Search for the cell housing the specified text and yield its [x, y] center coordinate. 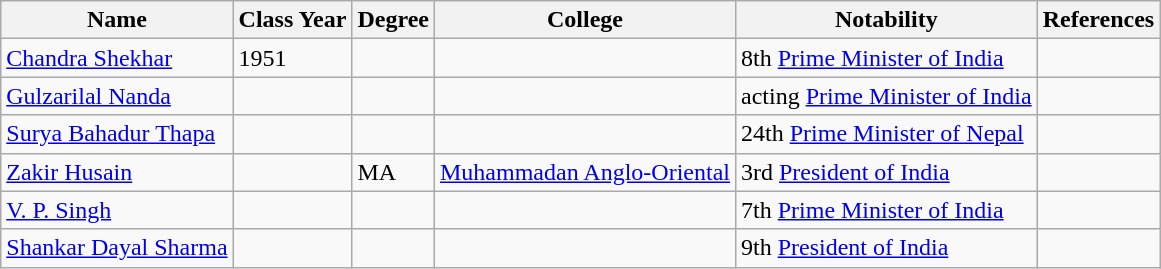
Name [117, 20]
acting Prime Minister of India [886, 96]
7th Prime Minister of India [886, 210]
8th Prime Minister of India [886, 58]
College [584, 20]
Degree [394, 20]
Class Year [292, 20]
Surya Bahadur Thapa [117, 134]
Zakir Husain [117, 172]
Muhammadan Anglo-Oriental [584, 172]
Shankar Dayal Sharma [117, 248]
Chandra Shekhar [117, 58]
V. P. Singh [117, 210]
9th President of India [886, 248]
Gulzarilal Nanda [117, 96]
Notability [886, 20]
3rd President of India [886, 172]
MA [394, 172]
References [1098, 20]
1951 [292, 58]
24th Prime Minister of Nepal [886, 134]
